Find where the given text appears and provide that cell's center as (x, y) coordinate. 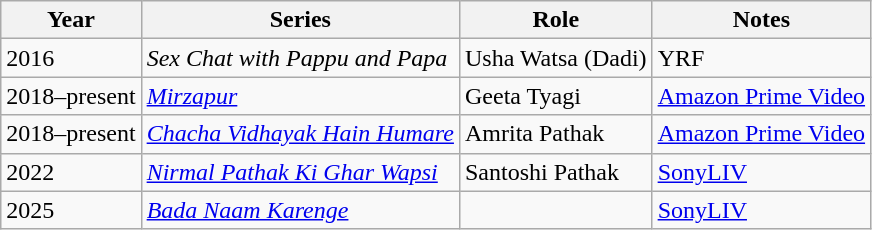
Chacha Vidhayak Hain Humare (300, 134)
Bada Naam Karenge (300, 210)
2016 (71, 58)
Series (300, 20)
2022 (71, 172)
2025 (71, 210)
YRF (761, 58)
Mirzapur (300, 96)
Year (71, 20)
Geeta Tyagi (556, 96)
Usha Watsa (Dadi) (556, 58)
Notes (761, 20)
Amrita Pathak (556, 134)
Nirmal Pathak Ki Ghar Wapsi (300, 172)
Santoshi Pathak (556, 172)
Sex Chat with Pappu and Papa (300, 58)
Role (556, 20)
